Capture the cell that displays the provided text and extract its (X, Y) central coordinate. 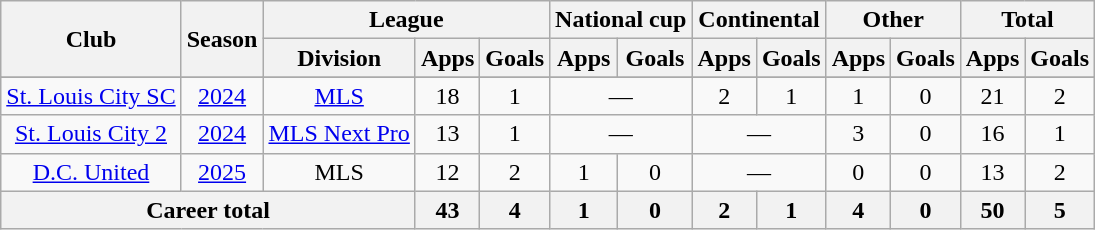
D.C. United (91, 172)
League (406, 20)
Career total (208, 210)
Other (893, 20)
Club (91, 39)
Division (339, 58)
Total (1027, 20)
12 (447, 172)
18 (447, 96)
Continental (759, 20)
St. Louis City 2 (91, 134)
National cup (621, 20)
5 (1060, 210)
St. Louis City SC (91, 96)
2025 (222, 172)
MLS Next Pro (339, 134)
50 (992, 210)
21 (992, 96)
16 (992, 134)
3 (858, 134)
43 (447, 210)
Season (222, 39)
